Scan for the cell matching the given text and deliver its (X, Y) coordinate at center. 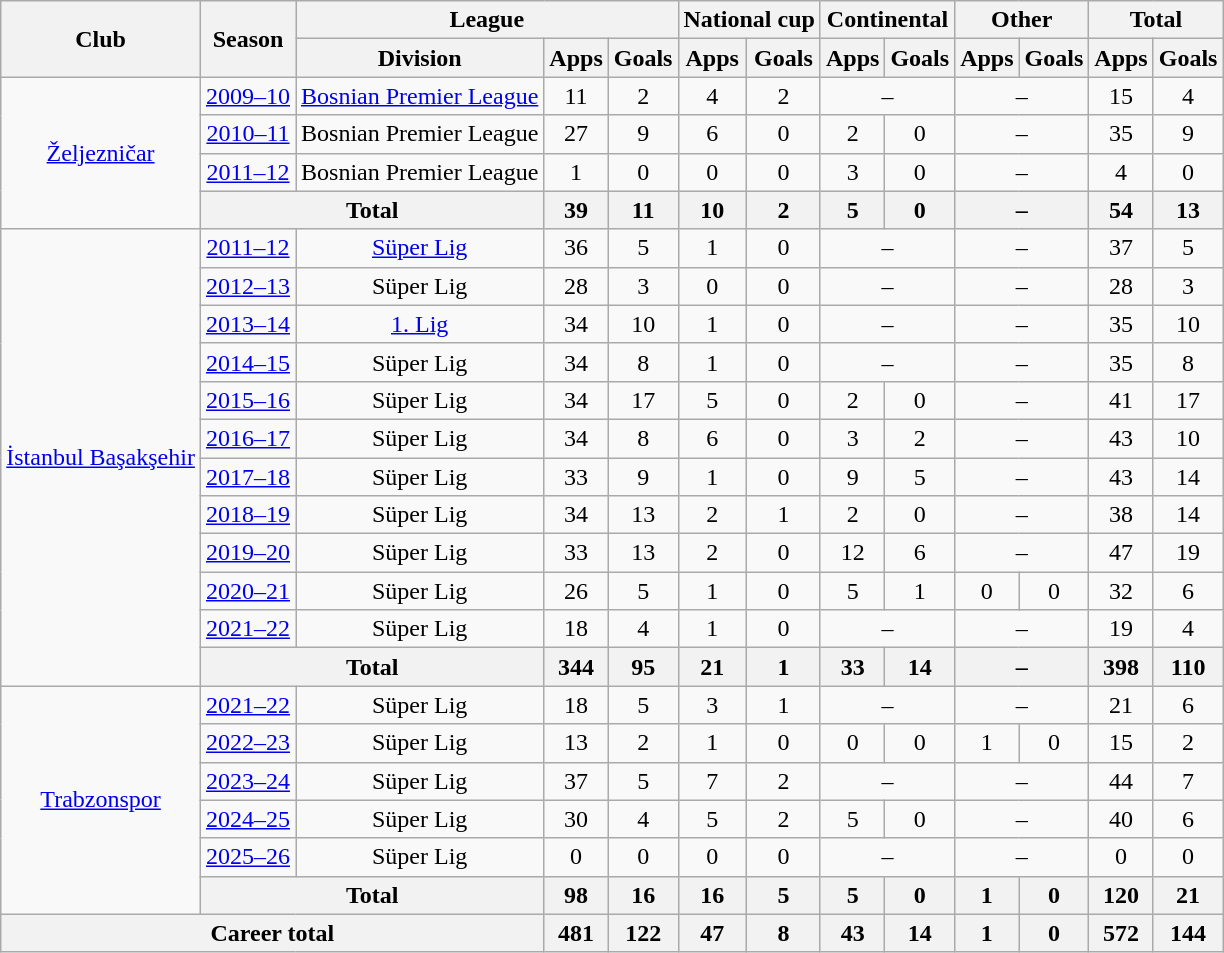
2025–26 (248, 857)
481 (576, 933)
Other (1022, 20)
41 (1121, 400)
Željezničar (101, 153)
Division (420, 58)
110 (1188, 667)
38 (1121, 515)
2022–23 (248, 743)
40 (1121, 819)
398 (1121, 667)
2023–24 (248, 781)
Trabzonspor (101, 800)
National cup (749, 20)
27 (576, 134)
122 (643, 933)
344 (576, 667)
54 (1121, 210)
2020–21 (248, 591)
Career total (272, 933)
2014–15 (248, 362)
2012–13 (248, 286)
2010–11 (248, 134)
2016–17 (248, 438)
95 (643, 667)
2013–14 (248, 324)
2019–20 (248, 553)
36 (576, 248)
98 (576, 895)
144 (1188, 933)
2024–25 (248, 819)
2015–16 (248, 400)
2017–18 (248, 477)
2018–19 (248, 515)
İstanbul Başakşehir (101, 458)
44 (1121, 781)
2009–10 (248, 96)
12 (852, 553)
32 (1121, 591)
Club (101, 39)
Continental (887, 20)
120 (1121, 895)
1. Lig (420, 324)
39 (576, 210)
30 (576, 819)
Season (248, 39)
26 (576, 591)
572 (1121, 933)
League (487, 20)
